Identify which cell holds the provided text, then report its [X, Y] central coordinate. 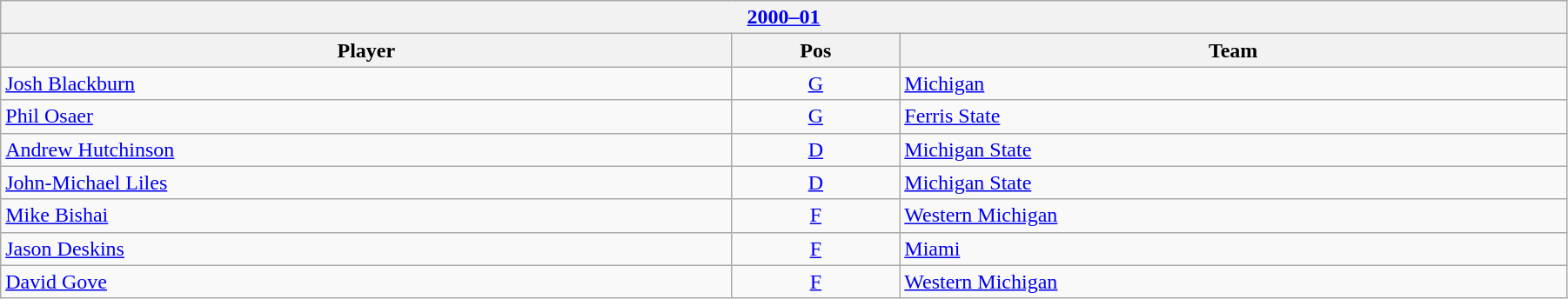
Josh Blackburn [366, 83]
2000–01 [784, 17]
Phil Osaer [366, 116]
Pos [816, 50]
John-Michael Liles [366, 183]
Michigan [1234, 83]
Player [366, 50]
David Gove [366, 282]
Mike Bishai [366, 216]
Miami [1234, 249]
Jason Deskins [366, 249]
Ferris State [1234, 116]
Team [1234, 50]
Andrew Hutchinson [366, 149]
